Identify which cell holds the provided text, then report its [x, y] central coordinate. 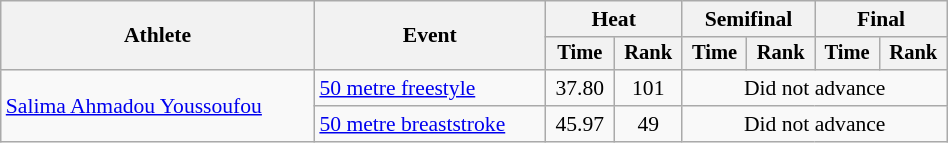
50 metre breaststroke [430, 124]
Final [882, 19]
50 metre freestyle [430, 88]
Event [430, 36]
Salima Ahmadou Youssoufou [158, 106]
Heat [614, 19]
37.80 [580, 88]
Athlete [158, 36]
49 [648, 124]
101 [648, 88]
45.97 [580, 124]
Semifinal [748, 19]
